Return (x, y) of the center of cell containing provided text 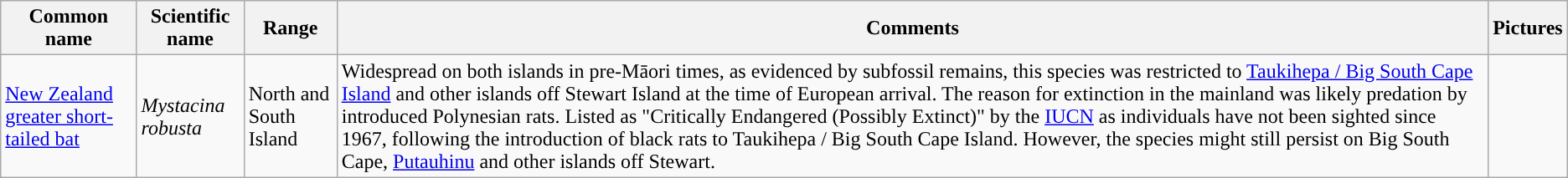
North and South Island (290, 116)
New Zealand greater short-tailed bat (69, 116)
Comments (912, 28)
Pictures (1528, 28)
Common name (69, 28)
Scientific name (190, 28)
Range (290, 28)
Mystacina robusta (190, 116)
